Detect which cell encompasses the target text, then output its [X, Y] center coordinate. 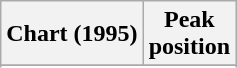
Peakposition [189, 34]
Chart (1995) [72, 34]
